Pinpoint the cell where the given text exists, returning its (X, Y) midpoint coordinate. 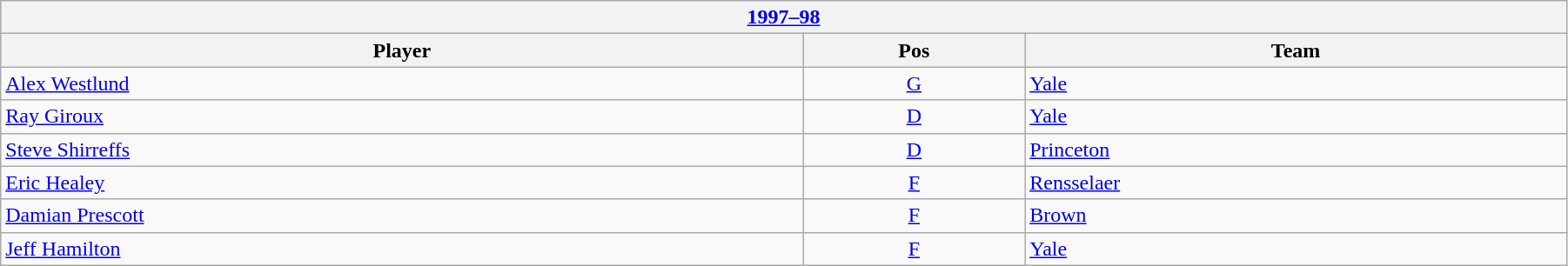
Steve Shirreffs (402, 150)
Ray Giroux (402, 116)
Jeff Hamilton (402, 249)
Princeton (1297, 150)
Rensselaer (1297, 183)
Damian Prescott (402, 216)
1997–98 (784, 17)
Brown (1297, 216)
G (914, 83)
Alex Westlund (402, 83)
Team (1297, 50)
Eric Healey (402, 183)
Player (402, 50)
Pos (914, 50)
